Find where the given text appears and provide that cell's center as (X, Y) coordinate. 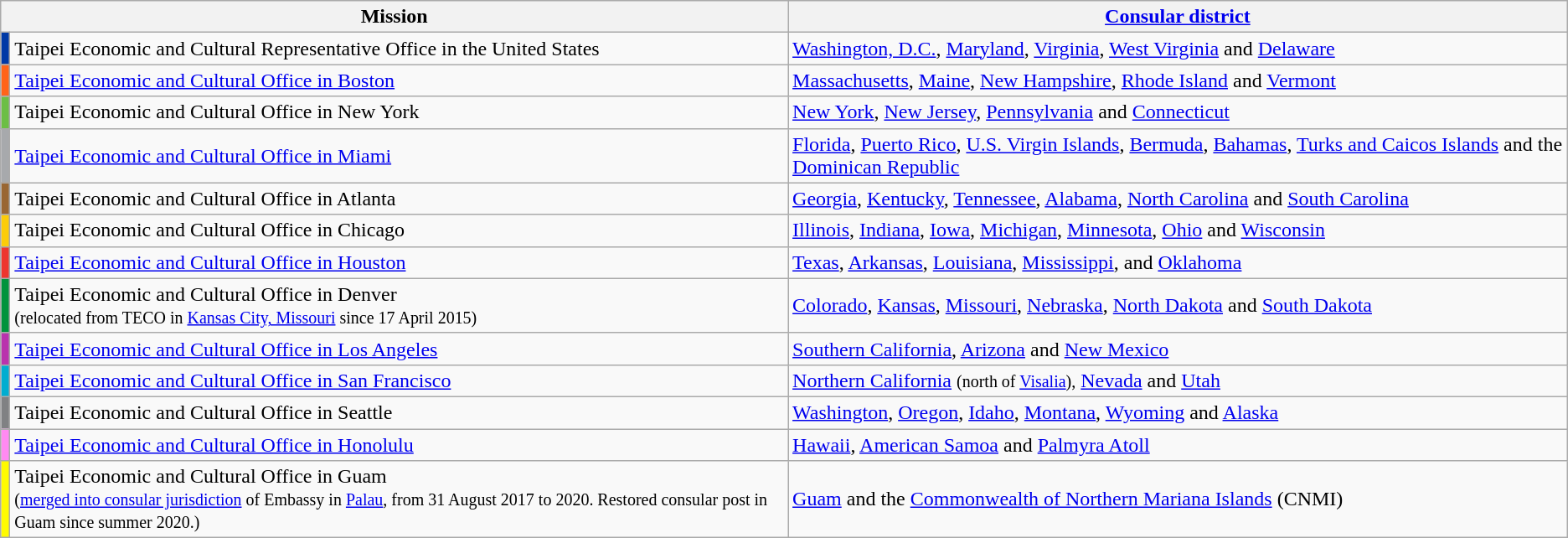
Consular district (1178, 17)
Taipei Economic and Cultural Office in Boston (399, 80)
Texas, Arkansas, Louisiana, Mississippi, and Oklahoma (1178, 262)
Hawaii, American Samoa and Palmyra Atoll (1178, 445)
Southern California, Arizona and New Mexico (1178, 349)
Taipei Economic and Cultural Office in Los Angeles (399, 349)
Taipei Economic and Cultural Office in New York (399, 112)
Taipei Economic and Cultural Office in San Francisco (399, 380)
Illinois, Indiana, Iowa, Michigan, Minnesota, Ohio and Wisconsin (1178, 230)
Mission (395, 17)
Taipei Economic and Cultural Office in Denver(relocated from TECO in Kansas City, Missouri since 17 April 2015) (399, 305)
Taipei Economic and Cultural Office in Atlanta (399, 199)
Colorado, Kansas, Missouri, Nebraska, North Dakota and South Dakota (1178, 305)
Guam and the Commonwealth of Northern Mariana Islands (CNMI) (1178, 499)
Northern California (north of Visalia), Nevada and Utah (1178, 380)
Taipei Economic and Cultural Office in Chicago (399, 230)
Washington, D.C., Maryland, Virginia, West Virginia and Delaware (1178, 49)
Massachusetts, Maine, New Hampshire, Rhode Island and Vermont (1178, 80)
Florida, Puerto Rico, U.S. Virgin Islands, Bermuda, Bahamas, Turks and Caicos Islands and the Dominican Republic (1178, 156)
New York, New Jersey, Pennsylvania and Connecticut (1178, 112)
Taipei Economic and Cultural Office in Houston (399, 262)
Taipei Economic and Cultural Office in Miami (399, 156)
Taipei Economic and Cultural Representative Office in the United States (399, 49)
Taipei Economic and Cultural Office in Seattle (399, 412)
Georgia, Kentucky, Tennessee, Alabama, North Carolina and South Carolina (1178, 199)
Washington, Oregon, Idaho, Montana, Wyoming and Alaska (1178, 412)
Taipei Economic and Cultural Office in Honolulu (399, 445)
